Find where the given text appears and provide that cell's center as [X, Y] coordinate. 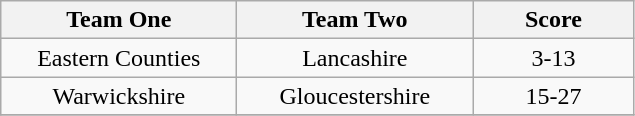
15-27 [554, 96]
Eastern Counties [119, 58]
3-13 [554, 58]
Score [554, 20]
Gloucestershire [355, 96]
Team One [119, 20]
Lancashire [355, 58]
Team Two [355, 20]
Warwickshire [119, 96]
